Find where the given text appears and provide that cell's center as [x, y] coordinate. 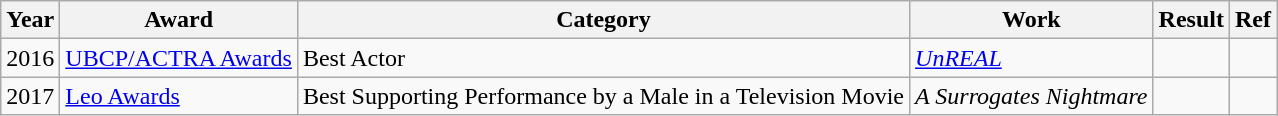
2017 [30, 96]
UnREAL [1032, 58]
Work [1032, 20]
A Surrogates Nightmare [1032, 96]
2016 [30, 58]
Ref [1252, 20]
Best Actor [603, 58]
Result [1191, 20]
Best Supporting Performance by a Male in a Television Movie [603, 96]
Leo Awards [179, 96]
Year [30, 20]
Category [603, 20]
UBCP/ACTRA Awards [179, 58]
Award [179, 20]
